Search for the cell housing the specified text and yield its (x, y) center coordinate. 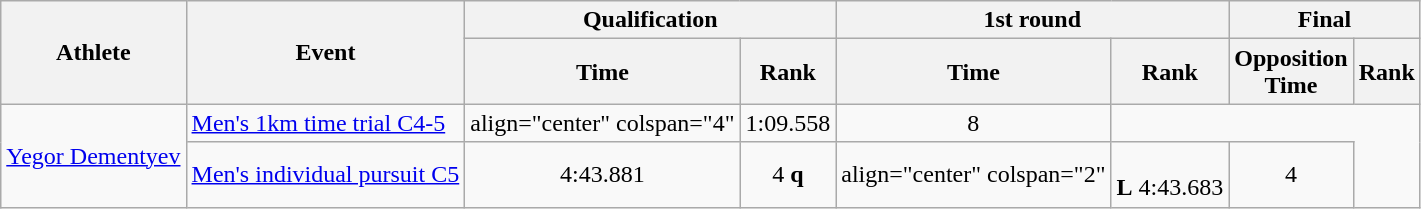
4 (1291, 174)
align="center" colspan="2" (974, 174)
align="center" colspan="4" (602, 123)
L 4:43.683 (1170, 174)
4:43.881 (602, 174)
Qualification (650, 20)
Athlete (94, 52)
Yegor Dementyev (94, 156)
Event (326, 52)
Men's 1km time trial C4-5 (326, 123)
4 q (788, 174)
OppositionTime (1291, 72)
1:09.558 (788, 123)
8 (974, 123)
Men's individual pursuit C5 (326, 174)
Final (1325, 20)
1st round (1032, 20)
